Extract the (x, y) coordinate from the center of the cell holding the provided text.  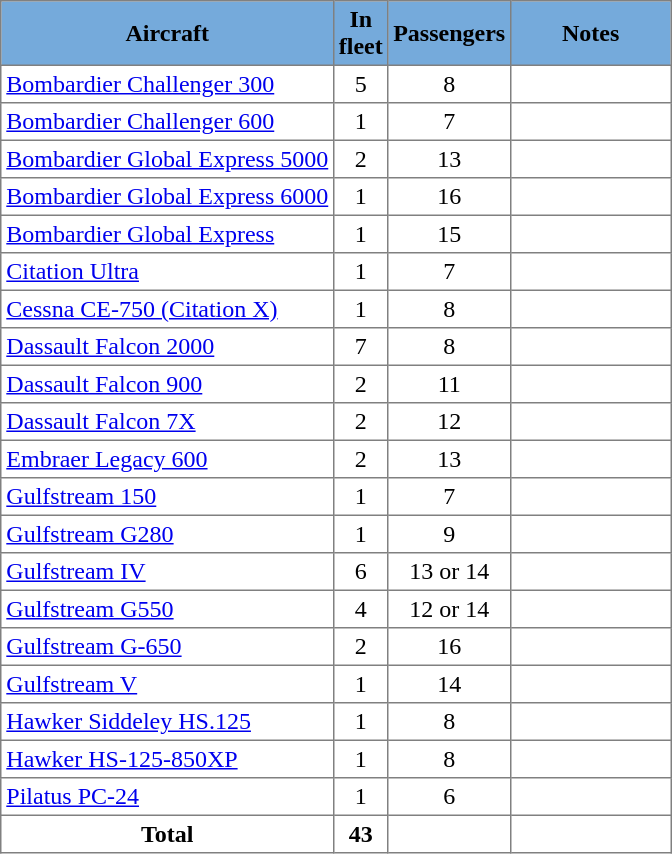
Cessna CE-750 (Citation X) (167, 309)
Hawker HS-125-850XP (167, 759)
9 (449, 534)
Bombardier Global Express (167, 234)
Embraer Legacy 600 (167, 459)
12 (449, 422)
43 (360, 834)
Total (167, 834)
Infleet (360, 33)
Bombardier Challenger 600 (167, 122)
Gulfstream V (167, 684)
Gulfstream G-650 (167, 647)
Gulfstream G280 (167, 534)
4 (360, 609)
Hawker Siddeley HS.125 (167, 722)
12 or 14 (449, 609)
13 or 14 (449, 572)
Passengers (449, 33)
5 (360, 84)
Bombardier Global Express 6000 (167, 197)
14 (449, 684)
Bombardier Global Express 5000 (167, 159)
15 (449, 234)
Dassault Falcon 900 (167, 384)
Gulfstream G550 (167, 609)
Gulfstream 150 (167, 497)
Bombardier Challenger 300 (167, 84)
11 (449, 384)
Citation Ultra (167, 272)
Notes (590, 33)
Dassault Falcon 7X (167, 422)
Dassault Falcon 2000 (167, 347)
Gulfstream IV (167, 572)
Aircraft (167, 33)
Pilatus PC-24 (167, 797)
